Determine the [X, Y] coordinate at the center of the cell enclosing the given text.  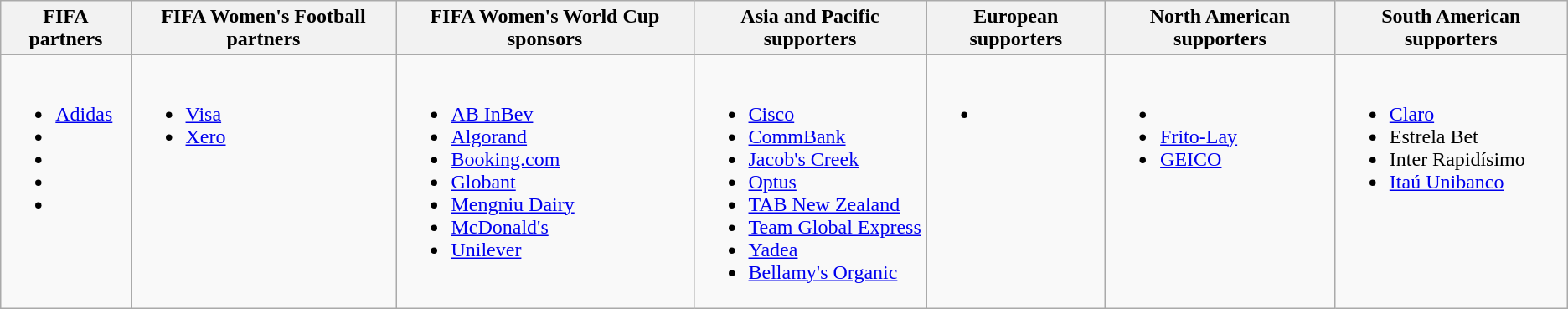
North American supporters [1220, 28]
FIFA Women's Football partners [263, 28]
Asia and Pacific supporters [810, 28]
FIFA partners [65, 28]
Frito-LayGEICO [1220, 182]
European supporters [1016, 28]
ClaroEstrela BetInter RapidísimoItaú Unibanco [1451, 182]
AB InBevAlgorandBooking.comGlobantMengniu DairyMcDonald'sUnilever [544, 182]
FIFA Women's World Cup sponsors [544, 28]
CiscoCommBankJacob's CreekOptusTAB New ZealandTeam Global ExpressYadeaBellamy's Organic [810, 182]
South American supporters [1451, 28]
Adidas [65, 182]
VisaXero [263, 182]
